For the text-containing cell, return its midpoint in (x, y) coordinate format. 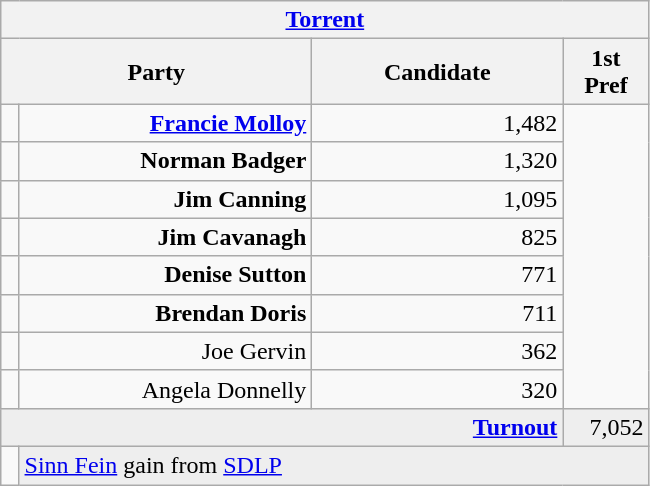
Sinn Fein gain from SDLP (334, 465)
7,052 (606, 427)
Torrent (325, 20)
Turnout (282, 427)
Norman Badger (166, 161)
Candidate (438, 72)
771 (438, 275)
Brendan Doris (166, 313)
362 (438, 351)
Jim Canning (166, 199)
Jim Cavanagh (166, 237)
711 (438, 313)
825 (438, 237)
Joe Gervin (166, 351)
Party (156, 72)
320 (438, 389)
1,482 (438, 123)
Denise Sutton (166, 275)
Francie Molloy (166, 123)
1,320 (438, 161)
1,095 (438, 199)
1st Pref (606, 72)
Angela Donnelly (166, 389)
